Capture the cell that displays the provided text and extract its (X, Y) central coordinate. 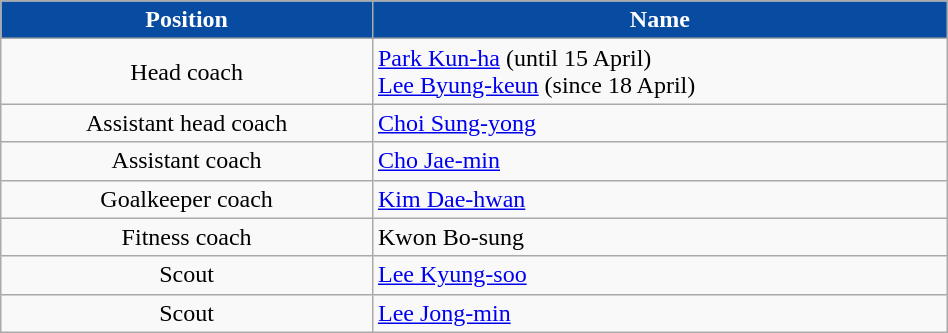
Assistant head coach (187, 123)
Lee Kyung-soo (660, 275)
Cho Jae-min (660, 161)
Goalkeeper coach (187, 199)
Kim Dae-hwan (660, 199)
Kwon Bo-sung (660, 237)
Fitness coach (187, 237)
Name (660, 20)
Park Kun-ha (until 15 April) Lee Byung-keun (since 18 April) (660, 72)
Assistant coach (187, 161)
Head coach (187, 72)
Lee Jong-min (660, 313)
Position (187, 20)
Choi Sung-yong (660, 123)
